Return [x, y] of the center of cell containing provided text 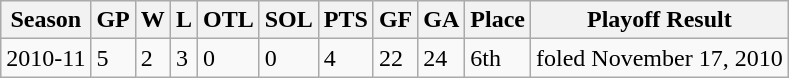
OTL [228, 20]
5 [113, 58]
W [152, 20]
GF [395, 20]
L [184, 20]
22 [395, 58]
SOL [288, 20]
3 [184, 58]
Season [46, 20]
GP [113, 20]
24 [442, 58]
GA [442, 20]
Playoff Result [660, 20]
2 [152, 58]
2010-11 [46, 58]
PTS [346, 20]
4 [346, 58]
foled November 17, 2010 [660, 58]
Place [498, 20]
6th [498, 58]
